Capture the cell that displays the provided text and extract its (X, Y) central coordinate. 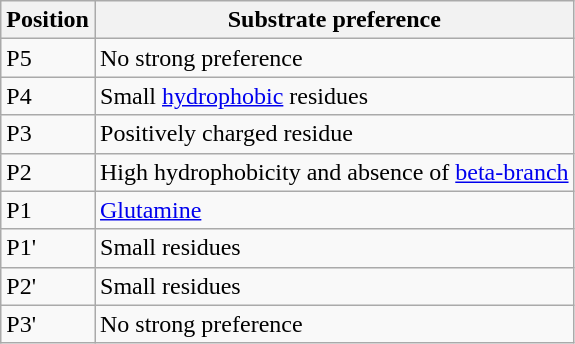
P1' (48, 248)
P1 (48, 210)
Glutamine (334, 210)
High hydrophobicity and absence of beta-branch (334, 172)
P4 (48, 96)
Position (48, 20)
Small hydrophobic residues (334, 96)
P3 (48, 134)
P3' (48, 324)
Substrate preference (334, 20)
Positively charged residue (334, 134)
P2' (48, 286)
P2 (48, 172)
P5 (48, 58)
